Scan for the cell matching the given text and deliver its [x, y] coordinate at center. 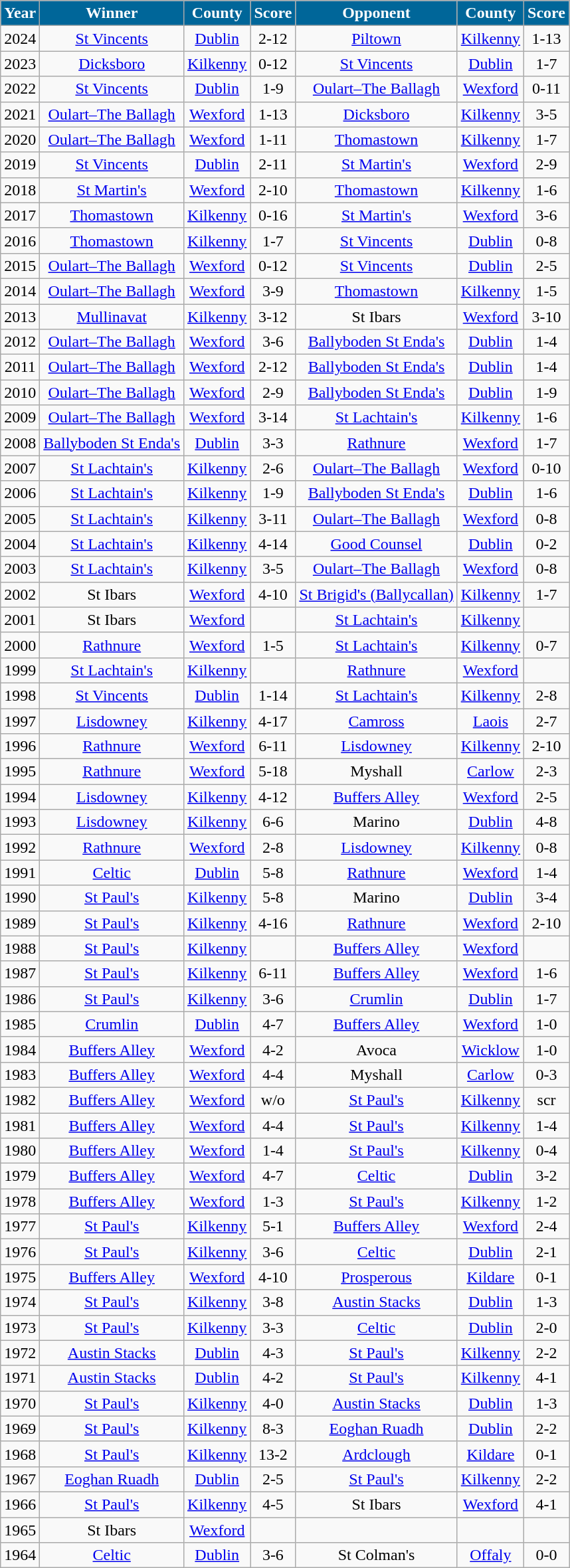
1967 [20, 1479]
4-12 [273, 797]
3-8 [273, 1302]
1981 [20, 1126]
1985 [20, 1024]
1978 [20, 1201]
1997 [20, 721]
Year [20, 13]
1989 [20, 923]
3-9 [273, 291]
St Colman's [376, 1555]
1971 [20, 1378]
2-11 [273, 165]
3-12 [273, 317]
Mullinavat [112, 317]
1977 [20, 1227]
1986 [20, 999]
Camross [376, 721]
2020 [20, 139]
Ardclough [376, 1454]
Piltown [376, 39]
1976 [20, 1252]
2014 [20, 291]
1972 [20, 1353]
1996 [20, 746]
2000 [20, 645]
2005 [20, 519]
1990 [20, 898]
1993 [20, 822]
0-2 [547, 544]
w/o [273, 1100]
4-17 [273, 721]
2002 [20, 594]
5-18 [273, 772]
1975 [20, 1277]
2-3 [547, 772]
3-2 [547, 1176]
4-5 [273, 1504]
2018 [20, 190]
2-0 [547, 1328]
Prosperous [376, 1277]
1964 [20, 1555]
1973 [20, 1328]
4-8 [547, 822]
5-1 [273, 1227]
Offaly [490, 1555]
0-11 [547, 89]
4-14 [273, 544]
0-4 [547, 1151]
4-16 [273, 923]
4-3 [273, 1353]
0-10 [547, 468]
2012 [20, 342]
St Brigid's (Ballycallan) [376, 594]
Winner [112, 13]
2003 [20, 569]
2004 [20, 544]
13-2 [273, 1454]
2007 [20, 468]
1-14 [273, 695]
1974 [20, 1302]
3-11 [273, 519]
1966 [20, 1504]
1983 [20, 1075]
2008 [20, 443]
1-2 [547, 1201]
2006 [20, 493]
0-0 [547, 1555]
Avoca [376, 1049]
2015 [20, 266]
1999 [20, 670]
1979 [20, 1176]
0-7 [547, 645]
1988 [20, 948]
2001 [20, 620]
1968 [20, 1454]
2-1 [547, 1252]
2016 [20, 240]
1969 [20, 1429]
2024 [20, 39]
1965 [20, 1529]
1982 [20, 1100]
2022 [20, 89]
3-10 [547, 317]
0-16 [273, 215]
2021 [20, 114]
0-3 [547, 1075]
1992 [20, 847]
1994 [20, 797]
1980 [20, 1151]
2019 [20, 165]
3-4 [547, 898]
1984 [20, 1049]
Opponent [376, 13]
Good Counsel [376, 544]
4-0 [273, 1403]
2013 [20, 317]
1998 [20, 695]
Wicklow [490, 1049]
1987 [20, 974]
6-6 [273, 822]
1970 [20, 1403]
2023 [20, 64]
2017 [20, 215]
2011 [20, 367]
2-6 [273, 468]
2-4 [547, 1227]
Laois [490, 721]
1995 [20, 772]
2-7 [547, 721]
3-14 [273, 418]
2010 [20, 392]
1991 [20, 873]
1-11 [273, 139]
8-3 [273, 1429]
scr [547, 1100]
2009 [20, 418]
